Pinpoint the cell where the given text exists, returning its (x, y) midpoint coordinate. 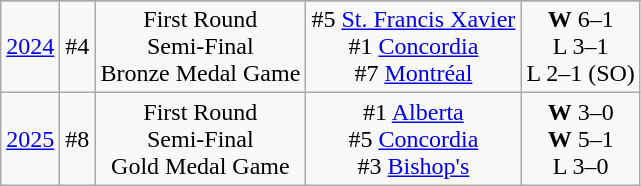
#4 (78, 47)
First RoundSemi-FinalGold Medal Game (200, 139)
W 3–0W 5–1L 3–0 (581, 139)
W 6–1L 3–1L 2–1 (SO) (581, 47)
First RoundSemi-FinalBronze Medal Game (200, 47)
#5 St. Francis Xavier#1 Concordia #7 Montréal (414, 47)
2024 (30, 47)
#8 (78, 139)
#1 Alberta#5 Concordia #3 Bishop's (414, 139)
2025 (30, 139)
